For the text-containing cell, return its midpoint in (x, y) coordinate format. 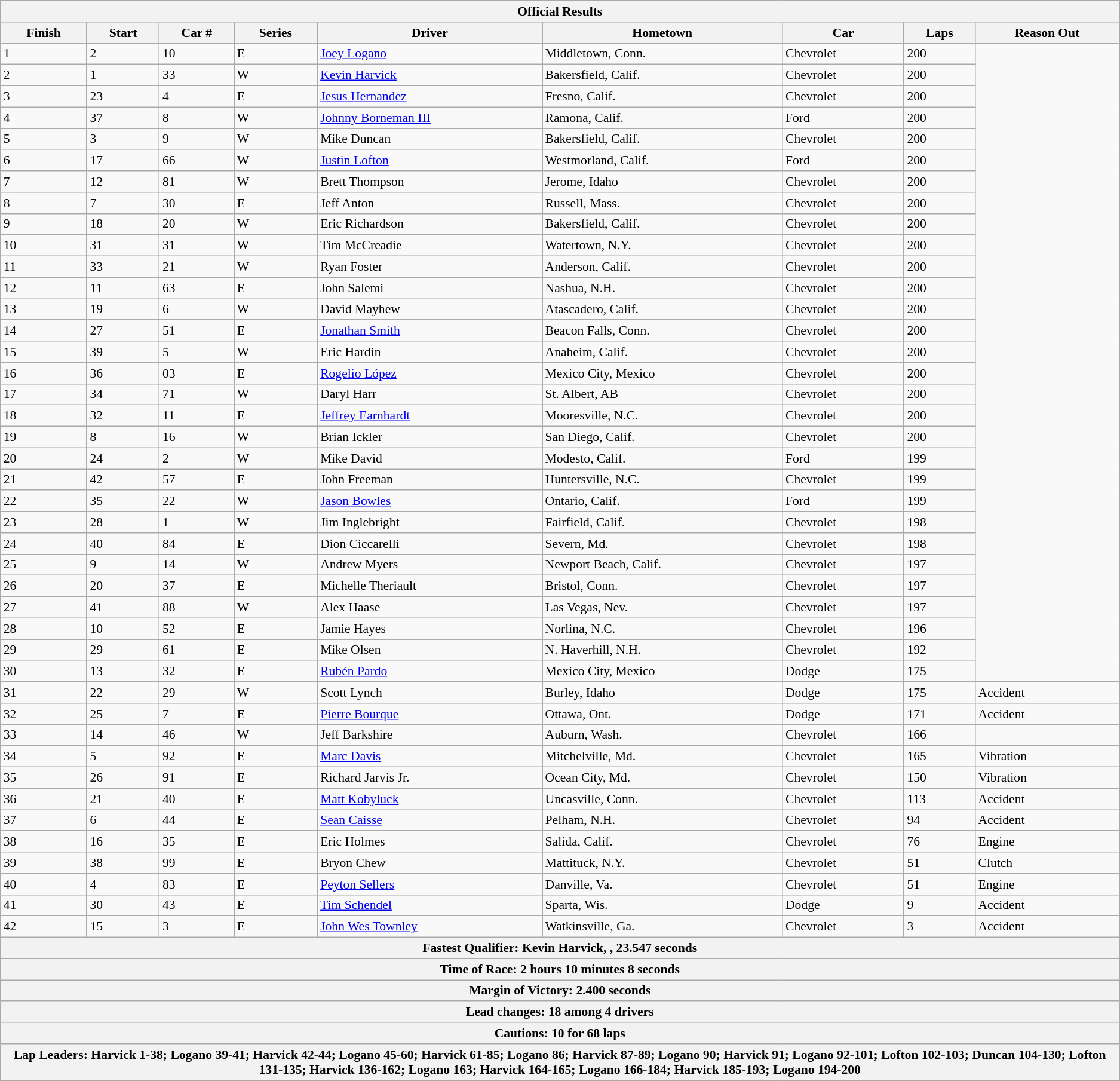
Rogelio López (429, 373)
Lead changes: 18 among 4 drivers (560, 1012)
71 (197, 394)
Sean Caisse (429, 820)
St. Albert, AB (662, 394)
Atascadero, Calif. (662, 310)
Mooresville, N.C. (662, 416)
Watertown, N.Y. (662, 246)
Clutch (1047, 863)
Jonathan Smith (429, 331)
Hometown (662, 33)
46 (197, 735)
94 (939, 820)
Auburn, Wash. (662, 735)
Danville, Va. (662, 884)
165 (939, 757)
Newport Beach, Calif. (662, 565)
113 (939, 799)
Jeff Anton (429, 203)
Tim Schendel (429, 905)
Andrew Myers (429, 565)
Nashua, N.H. (662, 288)
Series (276, 33)
92 (197, 757)
John Wes Townley (429, 927)
Richard Jarvis Jr. (429, 778)
Reason Out (1047, 33)
Pierre Bourque (429, 714)
Huntersville, N.C. (662, 480)
83 (197, 884)
Peyton Sellers (429, 884)
Anaheim, Calif. (662, 352)
Fairfield, Calif. (662, 522)
Severn, Md. (662, 544)
Ottawa, Ont. (662, 714)
171 (939, 714)
Fresno, Calif. (662, 97)
Ryan Foster (429, 267)
Daryl Harr (429, 394)
Car # (197, 33)
Mitchelville, Md. (662, 757)
52 (197, 629)
Watkinsville, Ga. (662, 927)
Eric Hardin (429, 352)
Eric Richardson (429, 224)
63 (197, 288)
Uncasville, Conn. (662, 799)
Las Vegas, Nev. (662, 608)
Eric Holmes (429, 842)
Tim McCreadie (429, 246)
Kevin Harvick (429, 75)
Justin Lofton (429, 161)
Cautions: 10 for 68 laps (560, 1033)
76 (939, 842)
81 (197, 182)
Scott Lynch (429, 693)
192 (939, 650)
John Freeman (429, 480)
Westmorland, Calif. (662, 161)
Sparta, Wis. (662, 905)
Modesto, Calif. (662, 458)
Mike Duncan (429, 139)
Middletown, Conn. (662, 54)
Bryon Chew (429, 863)
Alex Haase (429, 608)
Marc Davis (429, 757)
44 (197, 820)
Ramona, Calif. (662, 118)
Jim Inglebright (429, 522)
166 (939, 735)
Jeff Barkshire (429, 735)
John Salemi (429, 288)
Jason Bowles (429, 501)
Start (123, 33)
66 (197, 161)
Time of Race: 2 hours 10 minutes 8 seconds (560, 969)
Driver (429, 33)
San Diego, Calif. (662, 437)
Official Results (560, 11)
57 (197, 480)
150 (939, 778)
Jeffrey Earnhardt (429, 416)
Jamie Hayes (429, 629)
Jesus Hernandez (429, 97)
Brian Ickler (429, 437)
Pelham, N.H. (662, 820)
Norlina, N.C. (662, 629)
99 (197, 863)
43 (197, 905)
Jerome, Idaho (662, 182)
Ontario, Calif. (662, 501)
Mattituck, N.Y. (662, 863)
Mike Olsen (429, 650)
91 (197, 778)
Mike David (429, 458)
Margin of Victory: 2.400 seconds (560, 991)
84 (197, 544)
N. Haverhill, N.H. (662, 650)
Johnny Borneman III (429, 118)
Fastest Qualifier: Kevin Harvick, , 23.547 seconds (560, 948)
Ocean City, Md. (662, 778)
Russell, Mass. (662, 203)
Michelle Theriault (429, 586)
Dion Ciccarelli (429, 544)
Salida, Calif. (662, 842)
David Mayhew (429, 310)
Laps (939, 33)
Burley, Idaho (662, 693)
Joey Logano (429, 54)
61 (197, 650)
Matt Kobyluck (429, 799)
88 (197, 608)
196 (939, 629)
Brett Thompson (429, 182)
Bristol, Conn. (662, 586)
Car (843, 33)
Finish (44, 33)
Anderson, Calif. (662, 267)
Rubén Pardo (429, 672)
03 (197, 373)
Beacon Falls, Conn. (662, 331)
